Scan for the cell matching the given text and deliver its (X, Y) coordinate at center. 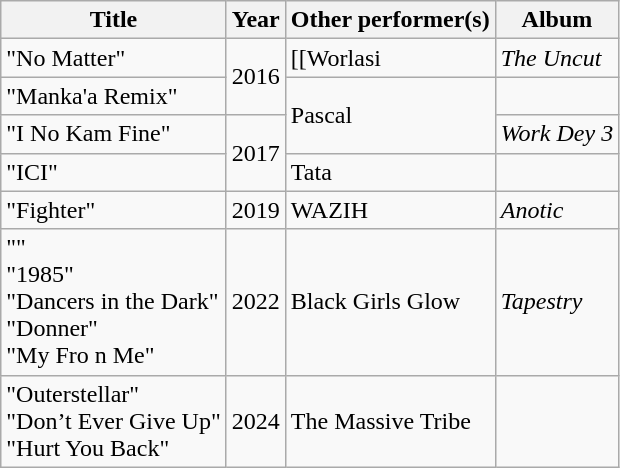
2019 (256, 210)
Year (256, 20)
"I No Kam Fine" (114, 134)
2016 (256, 77)
"Manka'a Remix" (114, 96)
Title (114, 20)
Tata (390, 172)
Anotic (556, 210)
Work Dey 3 (556, 134)
2022 (256, 302)
The Uncut (556, 58)
[[Worlasi (390, 58)
Other performer(s) (390, 20)
Black Girls Glow (390, 302)
"""1985""Dancers in the Dark""Donner""My Fro n Me" (114, 302)
WAZIH (390, 210)
"ICI" (114, 172)
The Massive Tribe (390, 421)
2017 (256, 153)
"No Matter" (114, 58)
Tapestry (556, 302)
Pascal (390, 115)
"Outerstellar""Don’t Ever Give Up""Hurt You Back" (114, 421)
2024 (256, 421)
Album (556, 20)
"Fighter" (114, 210)
